For the text-containing cell, return its midpoint in [X, Y] coordinate format. 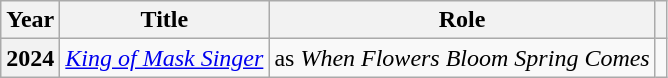
Role [462, 20]
as When Flowers Bloom Spring Comes [462, 58]
2024 [30, 58]
King of Mask Singer [164, 58]
Title [164, 20]
Year [30, 20]
